Find where the given text appears and provide that cell's center as [x, y] coordinate. 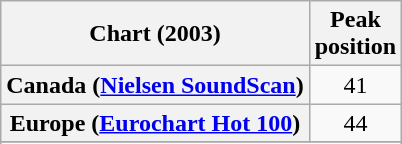
Europe (Eurochart Hot 100) [155, 123]
Canada (Nielsen SoundScan) [155, 85]
44 [355, 123]
Chart (2003) [155, 34]
41 [355, 85]
Peakposition [355, 34]
